Return (x, y) of the center of cell containing provided text 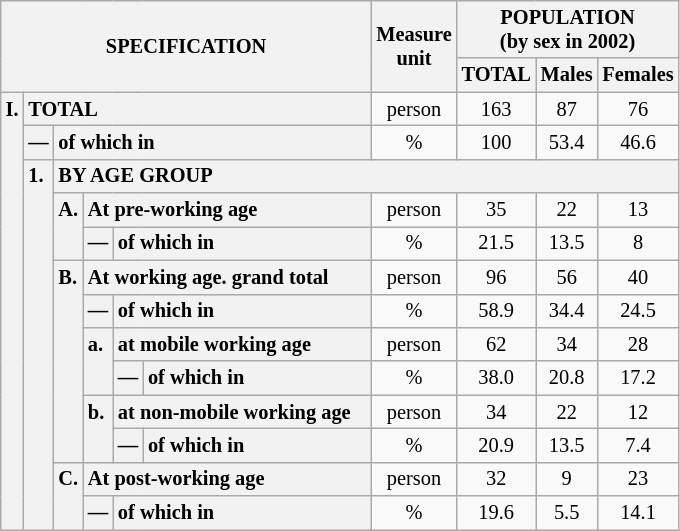
87 (567, 109)
34.4 (567, 311)
21.5 (496, 243)
C. (68, 496)
24.5 (638, 311)
B. (68, 361)
9 (567, 479)
163 (496, 109)
at mobile working age (242, 344)
100 (496, 142)
35 (496, 210)
53.4 (567, 142)
40 (638, 277)
1. (38, 344)
5.5 (567, 513)
7.4 (638, 445)
BY AGE GROUP (366, 176)
8 (638, 243)
Measure unit (414, 46)
17.2 (638, 378)
at non-mobile working age (242, 412)
19.6 (496, 513)
a. (98, 360)
32 (496, 479)
28 (638, 344)
62 (496, 344)
23 (638, 479)
20.8 (567, 378)
14.1 (638, 513)
76 (638, 109)
POPULATION (by sex in 2002) (568, 29)
At post-working age (227, 479)
At pre-working age (227, 210)
58.9 (496, 311)
96 (496, 277)
13 (638, 210)
A. (68, 226)
12 (638, 412)
At working age. grand total (227, 277)
b. (98, 428)
Females (638, 75)
SPECIFICATION (186, 46)
20.9 (496, 445)
56 (567, 277)
I. (12, 311)
46.6 (638, 142)
Males (567, 75)
38.0 (496, 378)
